From the cell containing the given text, extract its center point as [X, Y] coordinate. 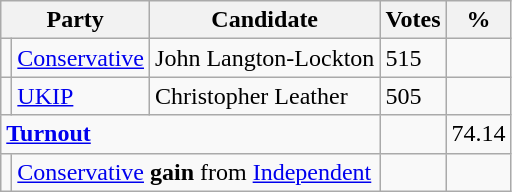
Turnout [190, 134]
UKIP [81, 96]
515 [413, 58]
Candidate [265, 20]
Christopher Leather [265, 96]
John Langton-Lockton [265, 58]
505 [413, 96]
Conservative gain from Independent [196, 172]
Conservative [81, 58]
% [478, 20]
Votes [413, 20]
Party [76, 20]
74.14 [478, 134]
